Search for the cell housing the specified text and yield its (X, Y) center coordinate. 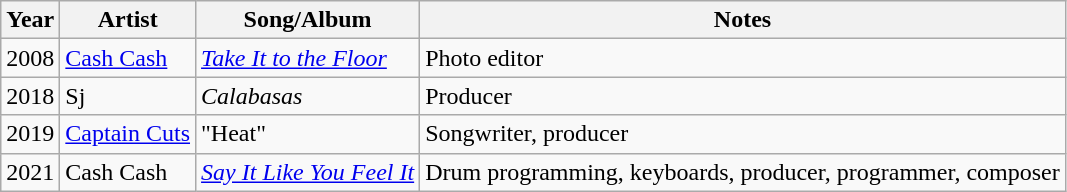
Calabasas (308, 96)
Captain Cuts (128, 134)
2008 (30, 58)
"Heat" (308, 134)
2018 (30, 96)
Artist (128, 20)
Photo editor (743, 58)
Take It to the Floor (308, 58)
Drum programming, keyboards, producer, programmer, composer (743, 172)
Producer (743, 96)
Song/Album (308, 20)
Songwriter, producer (743, 134)
Year (30, 20)
2019 (30, 134)
2021 (30, 172)
Sj (128, 96)
Notes (743, 20)
Say It Like You Feel It (308, 172)
